Identify which cell holds the provided text, then report its (X, Y) central coordinate. 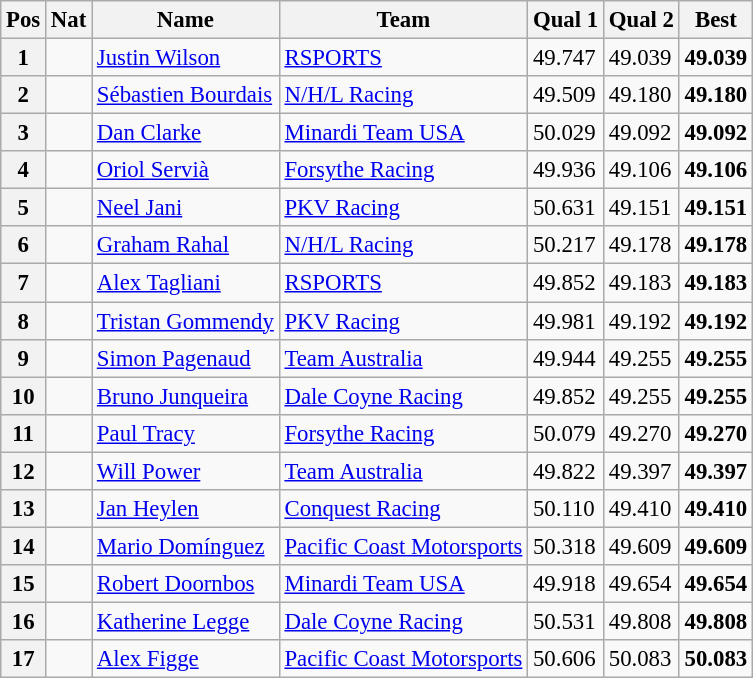
49.981 (566, 321)
16 (24, 621)
50.531 (566, 621)
Best (716, 20)
Simon Pagenaud (186, 358)
50.631 (566, 208)
Paul Tracy (186, 433)
Nat (69, 20)
Tristan Gommendy (186, 321)
Will Power (186, 471)
2 (24, 95)
9 (24, 358)
Team (404, 20)
Neel Jani (186, 208)
11 (24, 433)
Name (186, 20)
10 (24, 396)
Katherine Legge (186, 621)
Jan Heylen (186, 509)
6 (24, 245)
17 (24, 659)
4 (24, 170)
50.110 (566, 509)
50.318 (566, 546)
8 (24, 321)
Pos (24, 20)
Graham Rahal (186, 245)
15 (24, 584)
50.029 (566, 133)
Mario Domínguez (186, 546)
49.936 (566, 170)
49.944 (566, 358)
Dan Clarke (186, 133)
1 (24, 58)
49.509 (566, 95)
12 (24, 471)
14 (24, 546)
Sébastien Bourdais (186, 95)
50.606 (566, 659)
Bruno Junqueira (186, 396)
Alex Tagliani (186, 283)
3 (24, 133)
Oriol Servià (186, 170)
Qual 1 (566, 20)
Robert Doornbos (186, 584)
5 (24, 208)
49.918 (566, 584)
Conquest Racing (404, 509)
50.079 (566, 433)
49.822 (566, 471)
Alex Figge (186, 659)
49.747 (566, 58)
13 (24, 509)
7 (24, 283)
Justin Wilson (186, 58)
Qual 2 (641, 20)
50.217 (566, 245)
